Pinpoint the cell where the given text exists, returning its [x, y] midpoint coordinate. 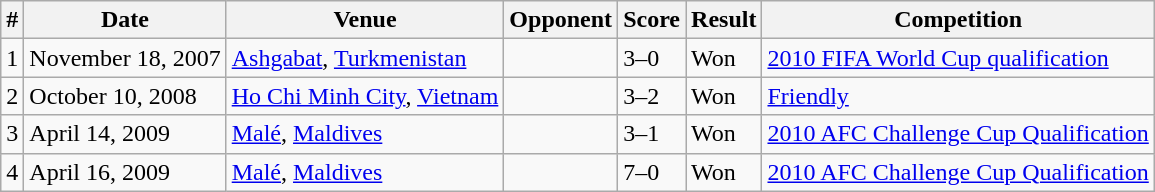
2 [12, 96]
2010 FIFA World Cup qualification [958, 58]
Score [652, 20]
3–2 [652, 96]
1 [12, 58]
3–1 [652, 134]
4 [12, 172]
Competition [958, 20]
November 18, 2007 [125, 58]
Ashgabat, Turkmenistan [365, 58]
Result [724, 20]
Venue [365, 20]
Date [125, 20]
3 [12, 134]
October 10, 2008 [125, 96]
Friendly [958, 96]
# [12, 20]
April 16, 2009 [125, 172]
Opponent [561, 20]
April 14, 2009 [125, 134]
Ho Chi Minh City, Vietnam [365, 96]
3–0 [652, 58]
7–0 [652, 172]
